Locate the cell with the specified text and output its (x, y) center coordinate. 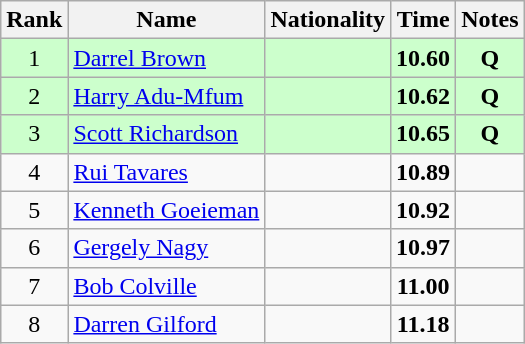
6 (34, 248)
7 (34, 286)
10.62 (424, 96)
Harry Adu-Mfum (166, 96)
Bob Colville (166, 286)
Darren Gilford (166, 324)
Scott Richardson (166, 134)
Kenneth Goeieman (166, 210)
2 (34, 96)
4 (34, 172)
10.97 (424, 248)
Darrel Brown (166, 58)
Notes (490, 20)
1 (34, 58)
Rui Tavares (166, 172)
5 (34, 210)
Rank (34, 20)
10.89 (424, 172)
Time (424, 20)
Nationality (328, 20)
11.18 (424, 324)
10.65 (424, 134)
8 (34, 324)
11.00 (424, 286)
10.60 (424, 58)
3 (34, 134)
Name (166, 20)
Gergely Nagy (166, 248)
10.92 (424, 210)
